Return [x, y] of the center of cell containing provided text 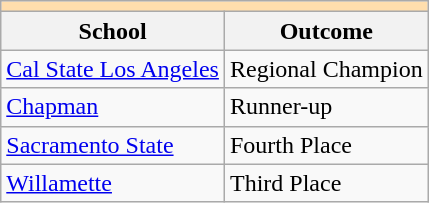
Regional Champion [326, 69]
Cal State Los Angeles [113, 69]
Willamette [113, 183]
Third Place [326, 183]
Chapman [113, 107]
Sacramento State [113, 145]
Runner-up [326, 107]
Fourth Place [326, 145]
School [113, 31]
Outcome [326, 31]
